Search for the cell housing the specified text and yield its (x, y) center coordinate. 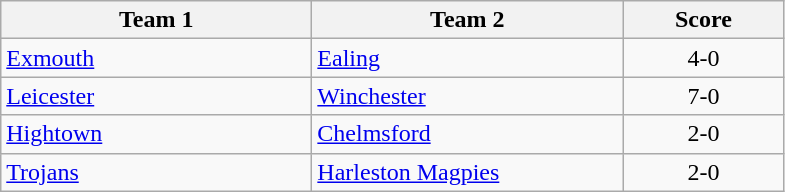
Ealing (468, 58)
Leicester (156, 96)
Team 1 (156, 20)
Score (704, 20)
4-0 (704, 58)
Winchester (468, 96)
Chelmsford (468, 134)
Harleston Magpies (468, 172)
Trojans (156, 172)
Exmouth (156, 58)
Hightown (156, 134)
Team 2 (468, 20)
7-0 (704, 96)
